Extract the [X, Y] coordinate from the center of the cell holding the provided text.  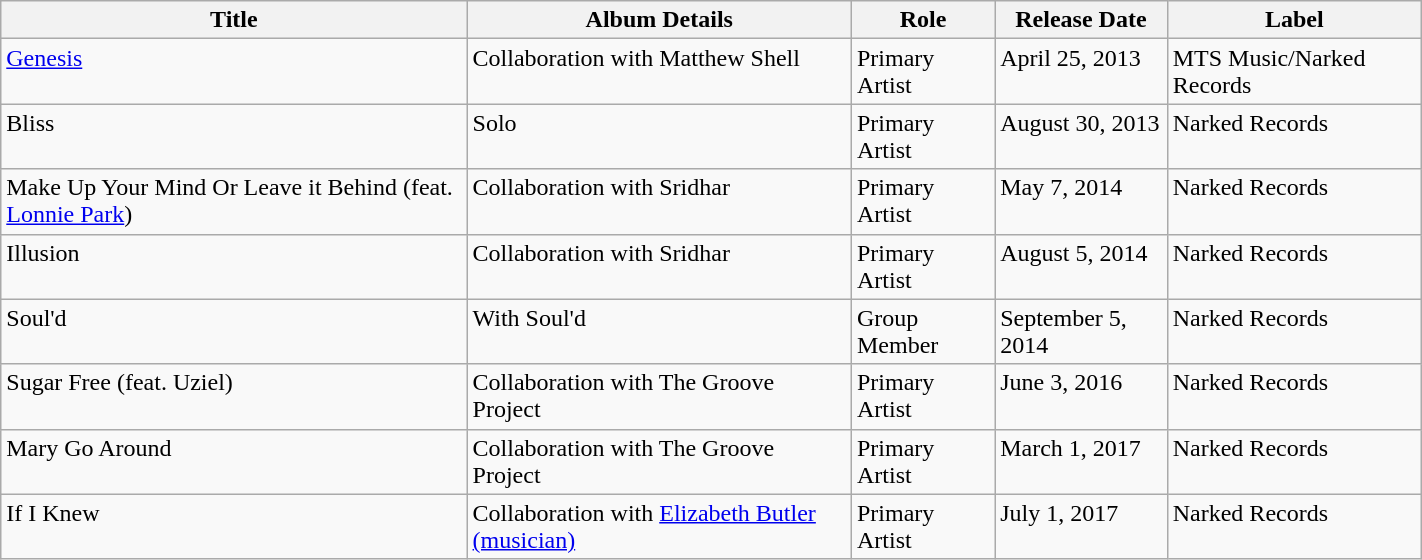
Label [1294, 20]
June 3, 2016 [1082, 396]
July 1, 2017 [1082, 526]
Group Member [922, 332]
Solo [659, 136]
August 30, 2013 [1082, 136]
Collaboration with Elizabeth Butler (musician) [659, 526]
Bliss [234, 136]
Genesis [234, 72]
Album Details [659, 20]
Sugar Free (feat. Uziel) [234, 396]
Soul'd [234, 332]
April 25, 2013 [1082, 72]
September 5, 2014 [1082, 332]
MTS Music/Narked Records [1294, 72]
Title [234, 20]
If I Knew [234, 526]
Collaboration with Matthew Shell [659, 72]
Role [922, 20]
August 5, 2014 [1082, 266]
March 1, 2017 [1082, 462]
With Soul'd [659, 332]
Make Up Your Mind Or Leave it Behind (feat. Lonnie Park) [234, 202]
May 7, 2014 [1082, 202]
Illusion [234, 266]
Mary Go Around [234, 462]
Release Date [1082, 20]
